Provide the [X, Y] coordinate of the cell's center where the given text is located.  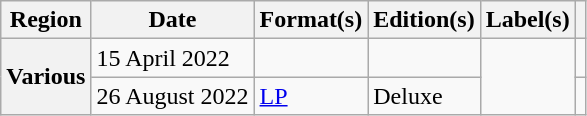
Date [172, 20]
Edition(s) [424, 20]
Deluxe [424, 96]
15 April 2022 [172, 58]
Label(s) [528, 20]
26 August 2022 [172, 96]
Various [46, 77]
Format(s) [311, 20]
LP [311, 96]
Region [46, 20]
